From the cell containing the given text, extract its center point as [x, y] coordinate. 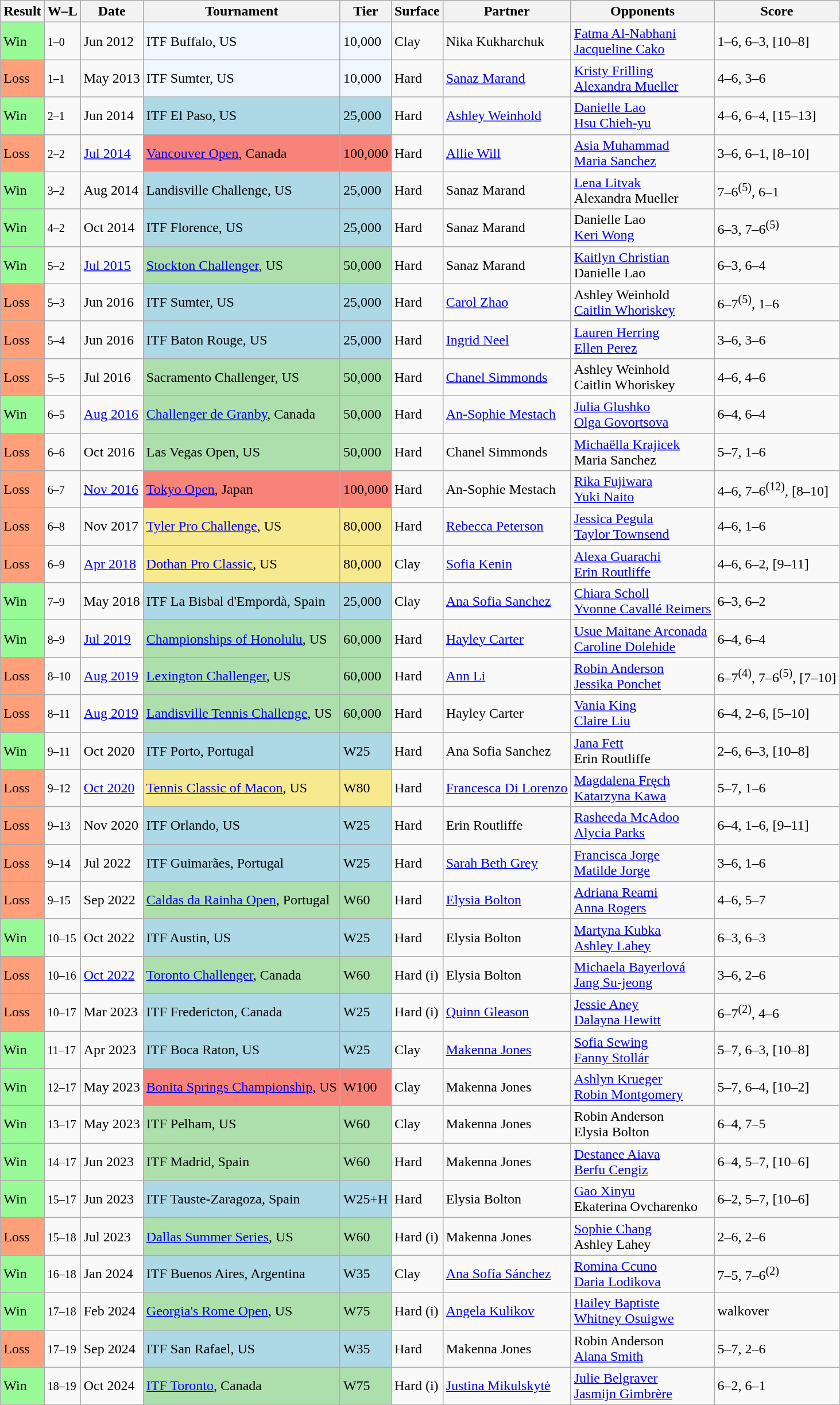
Georgia's Rome Open, US [241, 1311]
Ingrid Neel [506, 340]
Adriana Reami Anna Rogers [642, 900]
2–6, 6–3, [10–8] [777, 751]
Rebecca Peterson [506, 527]
3–6, 3–6 [777, 340]
ITF Buffalo, US [241, 41]
9–11 [62, 751]
8–11 [62, 713]
11–17 [62, 1050]
Julie Belgraver Jasmijn Gimbrère [642, 1386]
Jul 2015 [111, 265]
6–7(5), 1–6 [777, 302]
Feb 2024 [111, 1311]
4–6, 6–4, [15–13] [777, 116]
6–7 [62, 489]
4–6, 4–6 [777, 377]
6–3, 6–3 [777, 937]
6–4, 5–7, [10–6] [777, 1162]
4–6, 5–7 [777, 900]
6–9 [62, 564]
Julia Glushko Olga Govortsova [642, 415]
ITF Porto, Portugal [241, 751]
Lexington Challenger, US [241, 676]
Romina Ccuno Daria Lodikova [642, 1274]
W25+H [365, 1199]
ITF Pelham, US [241, 1124]
Chiara Scholl Yvonne Cavallé Reimers [642, 602]
Date [111, 11]
Result [22, 11]
Sofia Kenin [506, 564]
Fatma Al-Nabhani Jacqueline Cako [642, 41]
Ashley Weinhold [506, 116]
4–6, 7–6(12), [8–10] [777, 489]
4–2 [62, 227]
17–19 [62, 1348]
ITF Orlando, US [241, 826]
Las Vegas Open, US [241, 451]
Nov 2020 [111, 826]
walkover [777, 1311]
Jan 2024 [111, 1274]
9–12 [62, 788]
Nov 2016 [111, 489]
Tournament [241, 11]
Martyna Kubka Ashley Lahey [642, 937]
10–16 [62, 975]
Toronto Challenger, Canada [241, 975]
Dallas Summer Series, US [241, 1237]
6–8 [62, 527]
Ann Li [506, 676]
ITF La Bisbal d'Empordà, Spain [241, 602]
Danielle Lao Keri Wong [642, 227]
Oct 2024 [111, 1386]
Apr 2023 [111, 1050]
Championships of Honolulu, US [241, 638]
Sep 2022 [111, 900]
Gao Xinyu Ekaterina Ovcharenko [642, 1199]
6–4, 1–6, [9–11] [777, 826]
8–10 [62, 676]
5–7, 2–6 [777, 1348]
5–5 [62, 377]
W–L [62, 11]
Justina Mikulskytė [506, 1386]
Bonita Springs Championship, US [241, 1087]
Landisville Challenge, US [241, 191]
Sophie Chang Ashley Lahey [642, 1237]
Nov 2017 [111, 527]
ITF Baton Rouge, US [241, 340]
Magdalena Fręch Katarzyna Kawa [642, 788]
Erin Routliffe [506, 826]
Hailey Baptiste Whitney Osuigwe [642, 1311]
Caldas da Rainha Open, Portugal [241, 900]
9–15 [62, 900]
ITF San Rafael, US [241, 1348]
ITF Guimarães, Portugal [241, 862]
Allie Will [506, 153]
Danielle Lao Hsu Chieh-yu [642, 116]
Rika Fujiwara Yuki Naito [642, 489]
Oct 2016 [111, 451]
Aug 2016 [111, 415]
Quinn Gleason [506, 1012]
3–6, 2–6 [777, 975]
14–17 [62, 1162]
6–4, 2–6, [5–10] [777, 713]
Jessie Aney Dalayna Hewitt [642, 1012]
10–15 [62, 937]
2–1 [62, 116]
6–7(2), 4–6 [777, 1012]
Robin Anderson Elysia Bolton [642, 1124]
Surface [417, 11]
6–6 [62, 451]
Jul 2023 [111, 1237]
Michaela Bayerlová Jang Su-jeong [642, 975]
Robin Anderson Alana Smith [642, 1348]
6–3, 6–4 [777, 265]
Tokyo Open, Japan [241, 489]
ITF Boca Raton, US [241, 1050]
W80 [365, 788]
May 2018 [111, 602]
Dothan Pro Classic, US [241, 564]
4–6, 3–6 [777, 78]
15–17 [62, 1199]
6–5 [62, 415]
Rasheeda McAdoo Alycia Parks [642, 826]
Ashlyn Krueger Robin Montgomery [642, 1087]
Partner [506, 11]
3–2 [62, 191]
2–6, 2–6 [777, 1237]
Stockton Challenger, US [241, 265]
7–5, 7–6(2) [777, 1274]
Challenger de Granby, Canada [241, 415]
W100 [365, 1087]
Score [777, 11]
5–4 [62, 340]
Asia Muhammad Maria Sanchez [642, 153]
1–0 [62, 41]
Jun 2014 [111, 116]
5–3 [62, 302]
15–18 [62, 1237]
Alexa Guarachi Erin Routliffe [642, 564]
7–9 [62, 602]
2–2 [62, 153]
Sofia Sewing Fanny Stollár [642, 1050]
Jana Fett Erin Routliffe [642, 751]
10–17 [62, 1012]
Landisville Tennis Challenge, US [241, 713]
9–14 [62, 862]
Jul 2014 [111, 153]
6–3, 6–2 [777, 602]
Apr 2018 [111, 564]
6–7(4), 7–6(5), [7–10] [777, 676]
ITF El Paso, US [241, 116]
6–3, 7–6(5) [777, 227]
Usue Maitane Arconada Caroline Dolehide [642, 638]
6–4, 7–5 [777, 1124]
Oct 2014 [111, 227]
16–18 [62, 1274]
Kristy Frilling Alexandra Mueller [642, 78]
6–2, 6–1 [777, 1386]
Lauren Herring Ellen Perez [642, 340]
Vancouver Open, Canada [241, 153]
Jessica Pegula Taylor Townsend [642, 527]
8–9 [62, 638]
ITF Tauste-Zaragoza, Spain [241, 1199]
7–6(5), 6–1 [777, 191]
5–2 [62, 265]
ITF Toronto, Canada [241, 1386]
17–18 [62, 1311]
4–6, 1–6 [777, 527]
13–17 [62, 1124]
Francesca Di Lorenzo [506, 788]
Opponents [642, 11]
Angela Kulikov [506, 1311]
Jun 2012 [111, 41]
ITF Austin, US [241, 937]
Tier [365, 11]
9–13 [62, 826]
6–2, 5–7, [10–6] [777, 1199]
Mar 2023 [111, 1012]
Destanee Aiava Berfu Cengiz [642, 1162]
5–7, 6–3, [10–8] [777, 1050]
Ana Sofía Sánchez [506, 1274]
18–19 [62, 1386]
ITF Fredericton, Canada [241, 1012]
May 2013 [111, 78]
Carol Zhao [506, 302]
4–6, 6–2, [9–11] [777, 564]
5–7, 6–4, [10–2] [777, 1087]
Sep 2024 [111, 1348]
Tennis Classic of Macon, US [241, 788]
Nika Kukharchuk [506, 41]
Kaitlyn Christian Danielle Lao [642, 265]
1–1 [62, 78]
Jul 2016 [111, 377]
Lena Litvak Alexandra Mueller [642, 191]
Jul 2022 [111, 862]
Aug 2014 [111, 191]
1–6, 6–3, [10–8] [777, 41]
Tyler Pro Challenge, US [241, 527]
ITF Florence, US [241, 227]
3–6, 1–6 [777, 862]
Sacramento Challenger, US [241, 377]
Michaëlla Krajicek Maria Sanchez [642, 451]
Sarah Beth Grey [506, 862]
12–17 [62, 1087]
ITF Madrid, Spain [241, 1162]
Robin Anderson Jessika Ponchet [642, 676]
Vania King Claire Liu [642, 713]
3–6, 6–1, [8–10] [777, 153]
ITF Buenos Aires, Argentina [241, 1274]
Francisca Jorge Matilde Jorge [642, 862]
Jul 2019 [111, 638]
